Pinpoint the cell where the given text exists, returning its [x, y] midpoint coordinate. 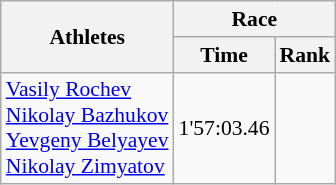
Athletes [88, 36]
1'57:03.46 [224, 128]
Vasily RochevNikolay BazhukovYevgeny BelyayevNikolay Zimyatov [88, 128]
Time [224, 55]
Rank [306, 55]
Race [255, 19]
